Scan for the cell matching the given text and deliver its [X, Y] coordinate at center. 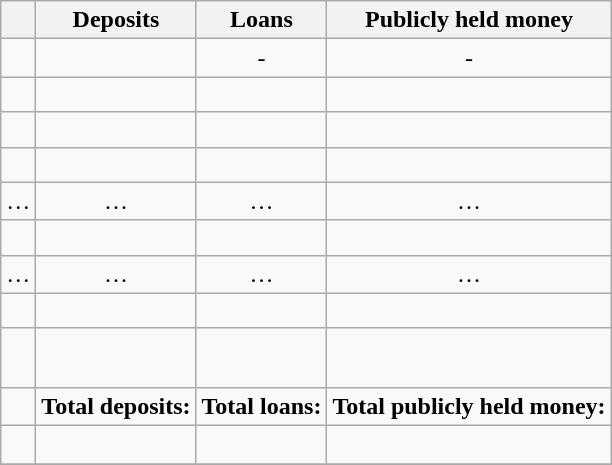
Total loans: [262, 406]
Publicly held money [469, 20]
Total publicly held money: [469, 406]
Deposits [116, 20]
Loans [262, 20]
Total deposits: [116, 406]
